For the text-containing cell, return its midpoint in [X, Y] coordinate format. 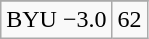
62 [130, 20]
BYU −3.0 [56, 20]
